Output the (X, Y) coordinate of the center of the cell containing the given text.  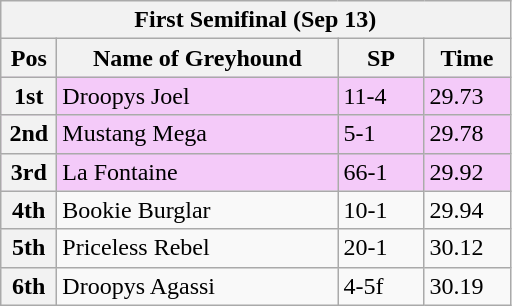
5-1 (381, 134)
SP (381, 58)
1st (29, 96)
5th (29, 248)
Time (467, 58)
Name of Greyhound (198, 58)
30.19 (467, 286)
29.92 (467, 172)
11-4 (381, 96)
Pos (29, 58)
Droopys Joel (198, 96)
29.94 (467, 210)
6th (29, 286)
La Fontaine (198, 172)
29.73 (467, 96)
4-5f (381, 286)
Droopys Agassi (198, 286)
First Semifinal (Sep 13) (256, 20)
10-1 (381, 210)
30.12 (467, 248)
20-1 (381, 248)
Mustang Mega (198, 134)
Bookie Burglar (198, 210)
3rd (29, 172)
2nd (29, 134)
Priceless Rebel (198, 248)
66-1 (381, 172)
29.78 (467, 134)
4th (29, 210)
